Detect which cell encompasses the target text, then output its [x, y] center coordinate. 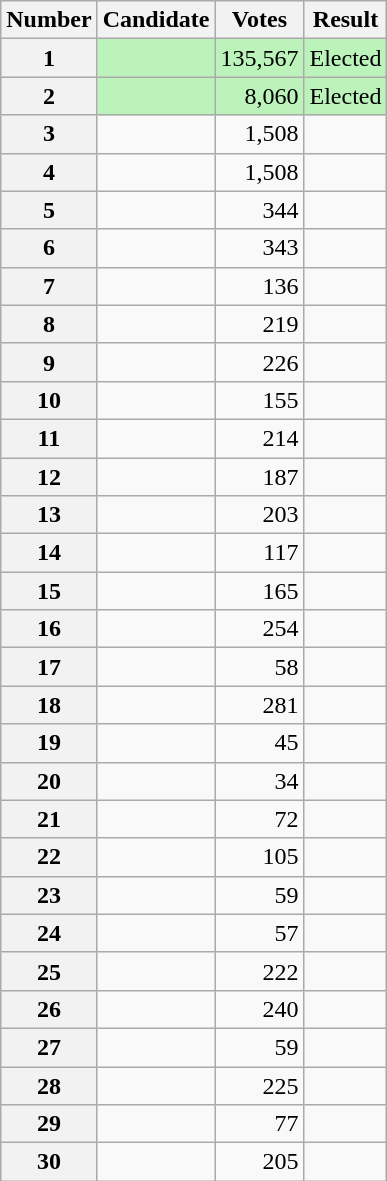
254 [260, 629]
219 [260, 324]
Votes [260, 20]
34 [260, 781]
45 [260, 743]
5 [49, 210]
19 [49, 743]
23 [49, 895]
27 [49, 1047]
344 [260, 210]
30 [49, 1162]
225 [260, 1085]
Result [346, 20]
24 [49, 933]
281 [260, 705]
226 [260, 362]
17 [49, 667]
20 [49, 781]
58 [260, 667]
21 [49, 819]
Candidate [156, 20]
77 [260, 1124]
57 [260, 933]
14 [49, 553]
187 [260, 477]
240 [260, 1009]
7 [49, 286]
136 [260, 286]
1 [49, 58]
155 [260, 400]
8,060 [260, 96]
4 [49, 172]
25 [49, 971]
Number [49, 20]
222 [260, 971]
9 [49, 362]
10 [49, 400]
2 [49, 96]
72 [260, 819]
11 [49, 438]
29 [49, 1124]
105 [260, 857]
8 [49, 324]
28 [49, 1085]
12 [49, 477]
26 [49, 1009]
343 [260, 248]
18 [49, 705]
203 [260, 515]
205 [260, 1162]
16 [49, 629]
15 [49, 591]
117 [260, 553]
214 [260, 438]
13 [49, 515]
22 [49, 857]
135,567 [260, 58]
6 [49, 248]
3 [49, 134]
165 [260, 591]
